Return the [x, y] coordinate for the center point of the cell that contains the specified text.  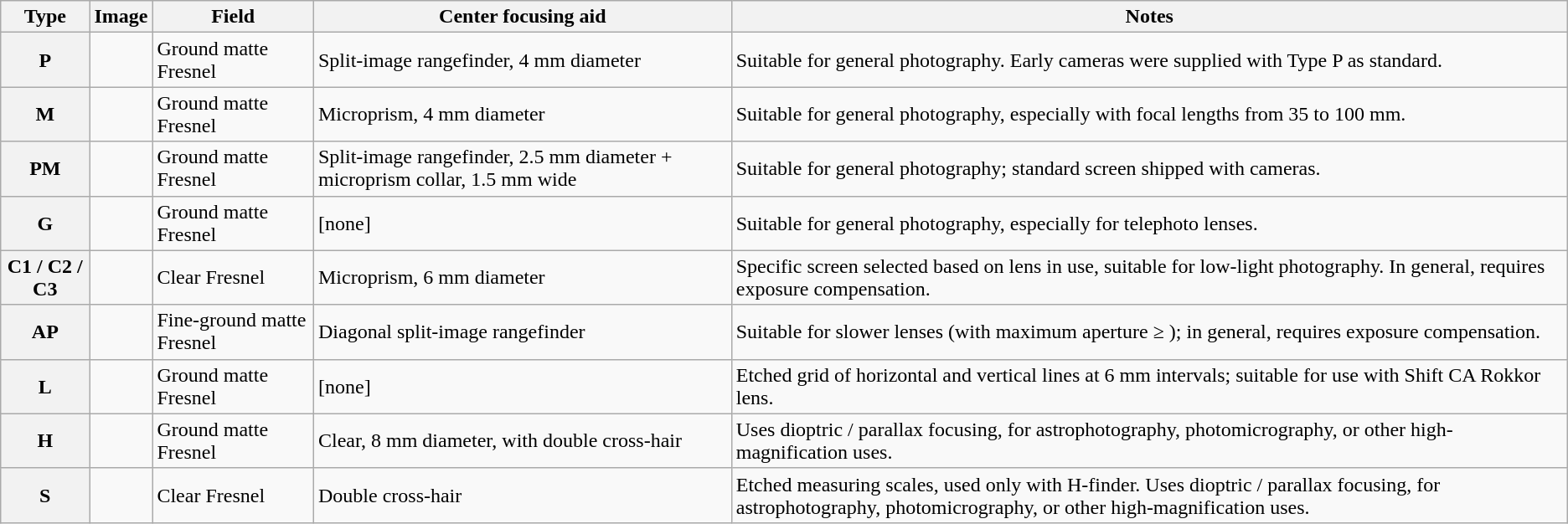
Double cross-hair [523, 496]
Microprism, 4 mm diameter [523, 114]
Clear, 8 mm diameter, with double cross-hair [523, 440]
AP [45, 331]
Center focusing aid [523, 17]
H [45, 440]
P [45, 60]
Etched grid of horizontal and vertical lines at 6 mm intervals; suitable for use with Shift CA Rokkor lens. [1149, 387]
C1 / C2 / C3 [45, 278]
S [45, 496]
Suitable for general photography. Early cameras were supplied with Type P as standard. [1149, 60]
Microprism, 6 mm diameter [523, 278]
G [45, 223]
Uses dioptric / parallax focusing, for astrophotography, photomicrography, or other high-magnification uses. [1149, 440]
Split-image rangefinder, 2.5 mm diameter + microprism collar, 1.5 mm wide [523, 169]
Notes [1149, 17]
Image [121, 17]
Suitable for general photography; standard screen shipped with cameras. [1149, 169]
L [45, 387]
Field [233, 17]
Diagonal split-image rangefinder [523, 331]
Type [45, 17]
Suitable for general photography, especially with focal lengths from 35 to 100 mm. [1149, 114]
Suitable for slower lenses (with maximum aperture ≥ ); in general, requires exposure compensation. [1149, 331]
PM [45, 169]
Suitable for general photography, especially for telephoto lenses. [1149, 223]
Fine-ground matte Fresnel [233, 331]
Split-image rangefinder, 4 mm diameter [523, 60]
M [45, 114]
Specific screen selected based on lens in use, suitable for low-light photography. In general, requires exposure compensation. [1149, 278]
